Return (X, Y) of the center of cell containing provided text 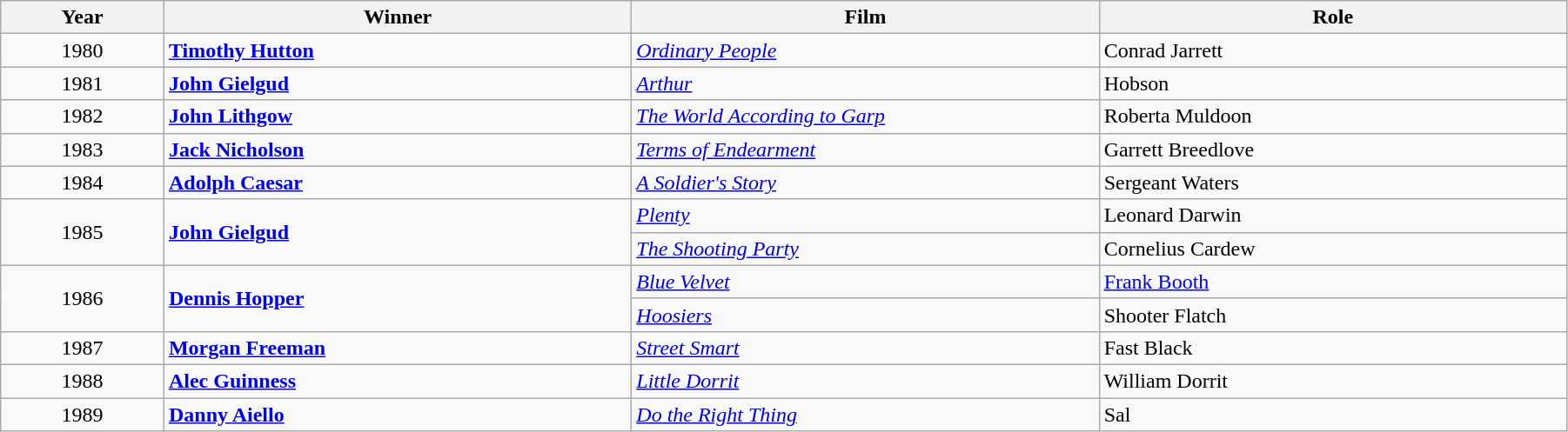
Alec Guinness (397, 381)
Terms of Endearment (865, 150)
Dennis Hopper (397, 298)
Timothy Hutton (397, 50)
1986 (83, 298)
Sergeant Waters (1333, 183)
1981 (83, 83)
Film (865, 17)
Role (1333, 17)
1988 (83, 381)
A Soldier's Story (865, 183)
Blue Velvet (865, 282)
Ordinary People (865, 50)
Adolph Caesar (397, 183)
Street Smart (865, 348)
Winner (397, 17)
Roberta Muldoon (1333, 116)
Shooter Flatch (1333, 315)
Hoosiers (865, 315)
William Dorrit (1333, 381)
1982 (83, 116)
1980 (83, 50)
Arthur (865, 83)
1985 (83, 232)
Fast Black (1333, 348)
John Lithgow (397, 116)
Do the Right Thing (865, 415)
Garrett Breedlove (1333, 150)
Plenty (865, 216)
Sal (1333, 415)
Hobson (1333, 83)
The Shooting Party (865, 249)
Frank Booth (1333, 282)
Conrad Jarrett (1333, 50)
Year (83, 17)
Cornelius Cardew (1333, 249)
Leonard Darwin (1333, 216)
Jack Nicholson (397, 150)
1987 (83, 348)
Danny Aiello (397, 415)
1984 (83, 183)
Little Dorrit (865, 381)
1983 (83, 150)
Morgan Freeman (397, 348)
The World According to Garp (865, 116)
1989 (83, 415)
